Provide the [x, y] coordinate of the cell's center where the given text is located.  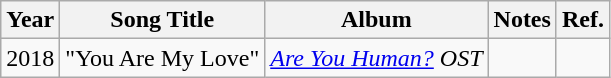
Notes [522, 20]
Album [376, 20]
Ref. [582, 20]
2018 [30, 58]
Are You Human? OST [376, 58]
"You Are My Love" [162, 58]
Year [30, 20]
Song Title [162, 20]
